Find where the given text appears and provide that cell's center as [X, Y] coordinate. 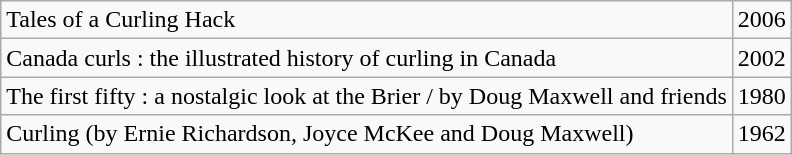
2006 [762, 20]
1980 [762, 96]
Tales of a Curling Hack [367, 20]
2002 [762, 58]
The first fifty : a nostalgic look at the Brier / by Doug Maxwell and friends [367, 96]
1962 [762, 134]
Canada curls : the illustrated history of curling in Canada [367, 58]
Curling (by Ernie Richardson, Joyce McKee and Doug Maxwell) [367, 134]
